Return [X, Y] of the center of cell containing provided text 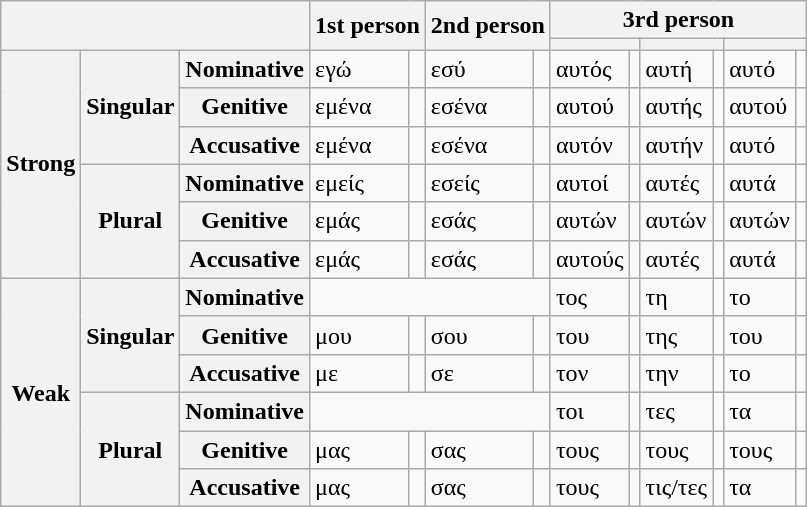
αυτής [676, 107]
τος [590, 297]
την [676, 373]
τη [676, 297]
εγώ [360, 69]
σε [479, 373]
τον [590, 373]
τις/τες [676, 488]
εσείς [479, 183]
αυτούς [590, 259]
αυτού [760, 107]
αυτόν [590, 145]
με [360, 373]
3rd person [678, 20]
αυτήν [676, 145]
1st person [368, 26]
εμείς [360, 183]
αυτή [676, 69]
τοι [590, 411]
μου [360, 335]
εσύ [479, 69]
2nd person [488, 26]
αυτός [590, 69]
αυτoύ [590, 107]
Strong [41, 164]
αυτοί [590, 183]
Weak [41, 392]
τες [676, 411]
της [676, 335]
σου [479, 335]
